Search for the cell housing the specified text and yield its [X, Y] center coordinate. 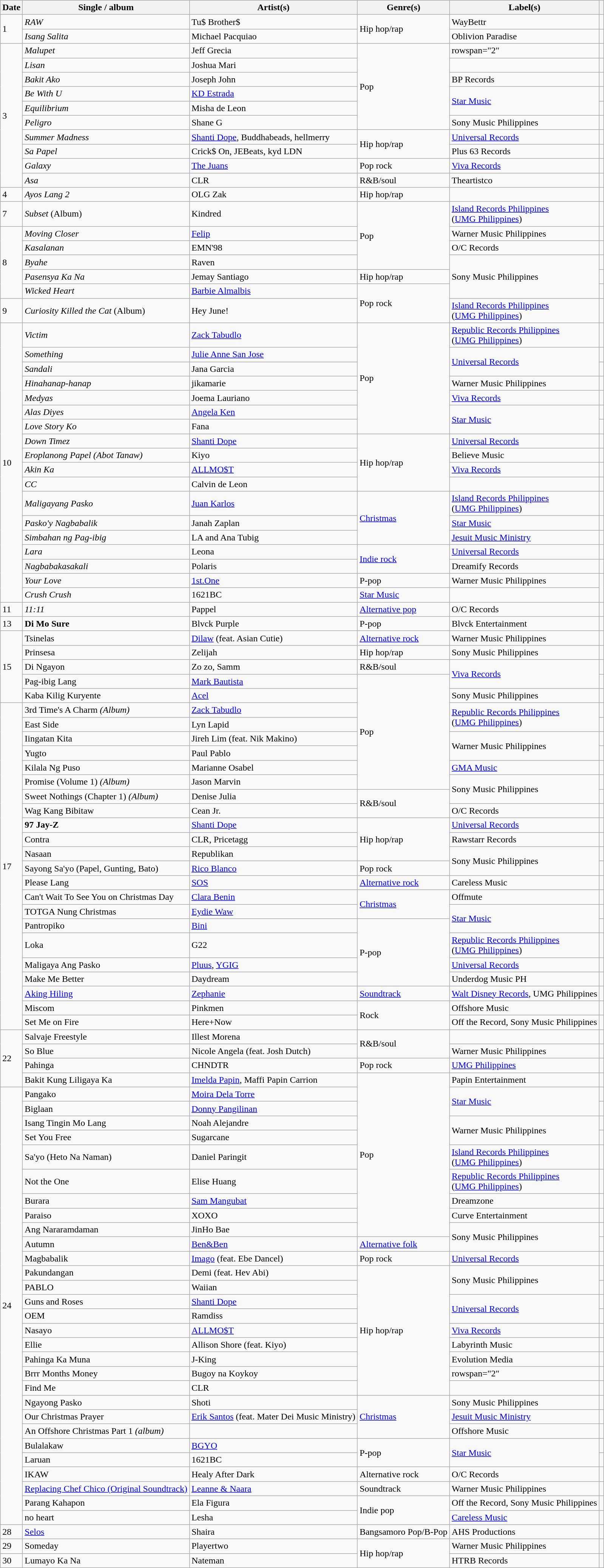
Asa [106, 180]
Summer Madness [106, 137]
Clara Benin [273, 897]
Plus 63 Records [524, 151]
Labyrinth Music [524, 1345]
Joshua Mari [273, 65]
HTRB Records [524, 1560]
Blvck Entertainment [524, 624]
Jeff Grecia [273, 51]
Rock [403, 1015]
24 [11, 1306]
Galaxy [106, 166]
Ngayong Pasko [106, 1402]
TOTGA Nung Christmas [106, 911]
Victim [106, 335]
Dreamzone [524, 1201]
Joseph John [273, 79]
BP Records [524, 79]
CC [106, 484]
Zo zo, Samm [273, 667]
Make Me Better [106, 979]
G22 [273, 946]
GMA Music [524, 768]
Shaira [273, 1532]
Joema Lauriano [273, 398]
Pakundangan [106, 1273]
Sugarcane [273, 1137]
Isang Tingin Mo Lang [106, 1123]
Equilibrium [106, 108]
KD Estrada [273, 94]
Can't Wait To See You on Christmas Day [106, 897]
Salvaje Freestyle [106, 1037]
Nicole Angela (feat. Josh Dutch) [273, 1051]
Walt Disney Records, UMG Philippines [524, 994]
Bangsamoro Pop/B-Pop [403, 1532]
Rawstarr Records [524, 839]
Sandali [106, 369]
Prinsesa [106, 652]
Pag-ibig Lang [106, 681]
Bulalakaw [106, 1446]
Here+Now [273, 1022]
1st.One [273, 580]
Marianne Osabel [273, 768]
Leona [273, 552]
Allison Shore (feat. Kiyo) [273, 1345]
Di Mo Sure [106, 624]
Pasko'y Nagbabalik [106, 523]
Fana [273, 426]
Something [106, 354]
Please Lang [106, 882]
Single / album [106, 8]
Wag Kang Bibitaw [106, 811]
Love Story Ko [106, 426]
Eydie Waw [273, 911]
WayBettr [524, 22]
10 [11, 463]
JinHo Bae [273, 1230]
Sa Papel [106, 151]
9 [11, 311]
Nateman [273, 1560]
17 [11, 866]
XOXO [273, 1215]
UMG Philippines [524, 1065]
Playertwo [273, 1546]
Lara [106, 552]
Aking Hiling [106, 994]
Lumayo Ka Na [106, 1560]
Curve Entertainment [524, 1215]
Evolution Media [524, 1359]
13 [11, 624]
IKAW [106, 1474]
Artist(s) [273, 8]
Imago (feat. Ebe Dancel) [273, 1258]
Ang Nararamdaman [106, 1230]
Bini [273, 926]
Label(s) [524, 8]
Believe Music [524, 455]
11:11 [106, 609]
Our Christmas Prayer [106, 1417]
Alternative pop [403, 609]
Mark Bautista [273, 681]
LA and Ana Tubig [273, 537]
Paul Pablo [273, 753]
Michael Pacquiao [273, 36]
Kiyo [273, 455]
Medyas [106, 398]
Elise Huang [273, 1181]
J-King [273, 1359]
Pantropiko [106, 926]
Di Ngayon [106, 667]
no heart [106, 1517]
Daydream [273, 979]
Pangako [106, 1094]
Nagbabakasakali [106, 566]
15 [11, 667]
Lyn Lapid [273, 724]
Imelda Papin, Maffi Papin Carrion [273, 1080]
Parang Kahapon [106, 1503]
Pahinga Ka Muna [106, 1359]
Promise (Volume 1) (Album) [106, 782]
Rico Blanco [273, 868]
SOS [273, 882]
Demi (feat. Hev Abi) [273, 1273]
Pahinga [106, 1065]
Denise Julia [273, 796]
Felip [273, 234]
Theartistco [524, 180]
Burara [106, 1201]
4 [11, 195]
Laruan [106, 1460]
Zephanie [273, 994]
Eroplanong Papel (Abot Tanaw) [106, 455]
Pluus, YGIG [273, 965]
Ben&Ben [273, 1244]
Contra [106, 839]
Leanne & Naara [273, 1489]
BGYO [273, 1446]
Sa'yo (Heto Na Naman) [106, 1156]
Hinahanap-hanap [106, 383]
Ayos Lang 2 [106, 195]
OEM [106, 1316]
Illest Morena [273, 1037]
Brrr Months Money [106, 1373]
Crush Crush [106, 595]
Yugto [106, 753]
Erik Santos (feat. Mater Dei Music Ministry) [273, 1417]
Pappel [273, 609]
Akin Ka [106, 470]
Loka [106, 946]
CLR, Pricetagg [273, 839]
Bakit Kung Liligaya Ka [106, 1080]
Healy After Dark [273, 1474]
Misha de Leon [273, 108]
Jana Garcia [273, 369]
Set Me on Fire [106, 1022]
EMN'98 [273, 248]
An Offshore Christmas Part 1 (album) [106, 1431]
Selos [106, 1532]
Jemay Santiago [273, 277]
11 [11, 609]
28 [11, 1532]
3rd Time's A Charm (Album) [106, 710]
Pasensya Ka Na [106, 277]
Polaris [273, 566]
Raven [273, 262]
Daniel Paringit [273, 1156]
Alas Diyes [106, 412]
Sam Mangubat [273, 1201]
CHNDTR [273, 1065]
Ellie [106, 1345]
Kaba Kilig Kuryente [106, 696]
Magbabalik [106, 1258]
Lisan [106, 65]
Alternative folk [403, 1244]
Dilaw (feat. Asian Cutie) [273, 638]
Hey June! [273, 311]
Autumn [106, 1244]
Someday [106, 1546]
Wicked Heart [106, 291]
Janah Zaplan [273, 523]
Waiian [273, 1287]
Kindred [273, 214]
Subset (Album) [106, 214]
Nasayo [106, 1330]
Noah Alejandre [273, 1123]
East Side [106, 724]
Curiosity Killed the Cat (Album) [106, 311]
So Blue [106, 1051]
Zelijah [273, 652]
Iingatan Kita [106, 739]
7 [11, 214]
Underdog Music PH [524, 979]
97 Jay-Z [106, 825]
OLG Zak [273, 195]
Byahe [106, 262]
Offmute [524, 897]
Down Timez [106, 441]
Be With U [106, 94]
PABLO [106, 1287]
Crick$ On, JEBeats, kyd LDN [273, 151]
Lesha [273, 1517]
30 [11, 1560]
Kilala Ng Puso [106, 768]
Find Me [106, 1388]
Indie rock [403, 559]
The Juans [273, 166]
Acel [273, 696]
29 [11, 1546]
Republikan [273, 854]
Date [11, 8]
Malupet [106, 51]
Tu$ Brother$ [273, 22]
Calvin de Leon [273, 484]
Donny Pangilinan [273, 1108]
Juan Karlos [273, 503]
Tsinelas [106, 638]
Your Love [106, 580]
Shoti [273, 1402]
Julie Anne San Jose [273, 354]
Ramdiss [273, 1316]
Replacing Chef Chico (Original Soundtrack) [106, 1489]
Peligro [106, 122]
Genre(s) [403, 8]
Oblivion Paradise [524, 36]
Sayong Sa'yo (Papel, Gunting, Bato) [106, 868]
Bugoy na Koykoy [273, 1373]
Nasaan [106, 854]
1 [11, 29]
Shanti Dope, Buddhabeads, hellmerry [273, 137]
RAW [106, 22]
Moving Closer [106, 234]
Ela Figura [273, 1503]
Papin Entertainment [524, 1080]
Dreamify Records [524, 566]
Maligayang Pasko [106, 503]
Guns and Roses [106, 1302]
Blvck Purple [273, 624]
3 [11, 116]
Moira Dela Torre [273, 1094]
Not the One [106, 1181]
Jason Marvin [273, 782]
Paraiso [106, 1215]
Isang Salita [106, 36]
Angela Ken [273, 412]
Jireh Lim (feat. Nik Makino) [273, 739]
Cean Jr. [273, 811]
AHS Productions [524, 1532]
Shane G [273, 122]
jikamarie [273, 383]
Indie pop [403, 1510]
8 [11, 262]
Set You Free [106, 1137]
22 [11, 1058]
Barbie Almalbis [273, 291]
Pinkmen [273, 1008]
Kasalanan [106, 248]
Maligaya Ang Pasko [106, 965]
Sweet Nothings (Chapter 1) (Album) [106, 796]
Biglaan [106, 1108]
Bakit Ako [106, 79]
Miscom [106, 1008]
Simbahan ng Pag-ibig [106, 537]
